From the cell containing the given text, extract its center point as [X, Y] coordinate. 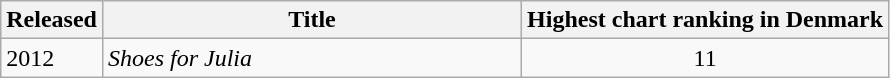
Title [312, 20]
11 [706, 58]
2012 [52, 58]
Released [52, 20]
Highest chart ranking in Denmark [706, 20]
Shoes for Julia [312, 58]
